Output the (X, Y) coordinate of the center of the cell containing the given text.  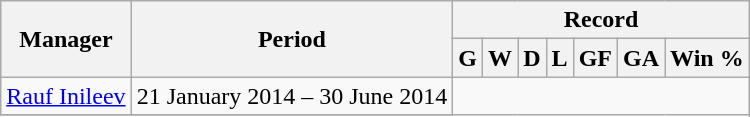
W (500, 58)
Record (601, 20)
L (560, 58)
GF (595, 58)
Period (292, 39)
Manager (66, 39)
GA (640, 58)
21 January 2014 – 30 June 2014 (292, 96)
G (468, 58)
D (532, 58)
Rauf Inileev (66, 96)
Win % (708, 58)
